Scan for the cell matching the given text and deliver its [X, Y] coordinate at center. 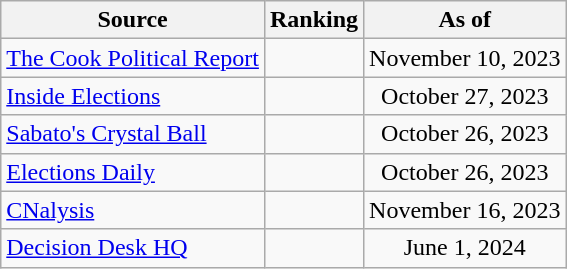
Ranking [314, 20]
CNalysis [133, 210]
October 27, 2023 [465, 96]
November 10, 2023 [465, 58]
November 16, 2023 [465, 210]
The Cook Political Report [133, 58]
Sabato's Crystal Ball [133, 134]
Decision Desk HQ [133, 248]
June 1, 2024 [465, 248]
Inside Elections [133, 96]
Elections Daily [133, 172]
Source [133, 20]
As of [465, 20]
